For the text-containing cell, return its midpoint in [X, Y] coordinate format. 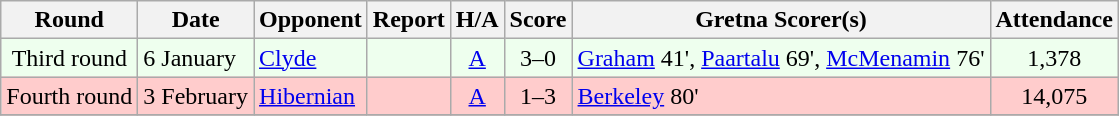
6 January [196, 58]
Hibernian [311, 96]
Third round [70, 58]
Attendance [1054, 20]
Date [196, 20]
Clyde [311, 58]
Round [70, 20]
Opponent [311, 20]
1,378 [1054, 58]
1–3 [538, 96]
Report [408, 20]
Gretna Scorer(s) [781, 20]
Score [538, 20]
3 February [196, 96]
Graham 41', Paartalu 69', McMenamin 76' [781, 58]
Fourth round [70, 96]
3–0 [538, 58]
H/A [477, 20]
Berkeley 80' [781, 96]
14,075 [1054, 96]
